Search for the cell housing the specified text and yield its [x, y] center coordinate. 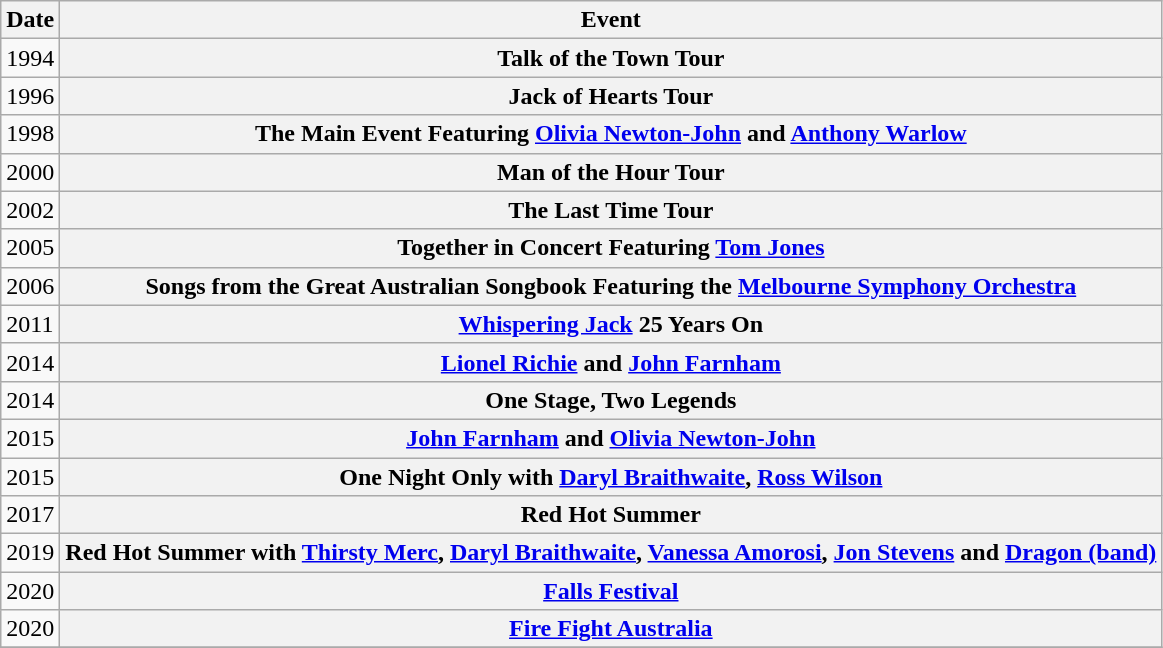
1994 [30, 58]
Event [611, 20]
Red Hot Summer with Thirsty Merc, Daryl Braithwaite, Vanessa Amorosi, Jon Stevens and Dragon (band) [611, 553]
Lionel Richie and John Farnham [611, 362]
One Stage, Two Legends [611, 400]
2019 [30, 553]
2011 [30, 324]
2005 [30, 248]
2002 [30, 210]
Together in Concert Featuring Tom Jones [611, 248]
Fire Fight Australia [611, 629]
One Night Only with Daryl Braithwaite, Ross Wilson [611, 477]
Date [30, 20]
1996 [30, 96]
Falls Festival [611, 591]
1998 [30, 134]
2000 [30, 172]
Whispering Jack 25 Years On [611, 324]
The Main Event Featuring Olivia Newton-John and Anthony Warlow [611, 134]
Talk of the Town Tour [611, 58]
Jack of Hearts Tour [611, 96]
The Last Time Tour [611, 210]
John Farnham and Olivia Newton-John [611, 438]
Red Hot Summer [611, 515]
2017 [30, 515]
Songs from the Great Australian Songbook Featuring the Melbourne Symphony Orchestra [611, 286]
2006 [30, 286]
Man of the Hour Tour [611, 172]
